Pinpoint the cell where the given text exists, returning its (x, y) midpoint coordinate. 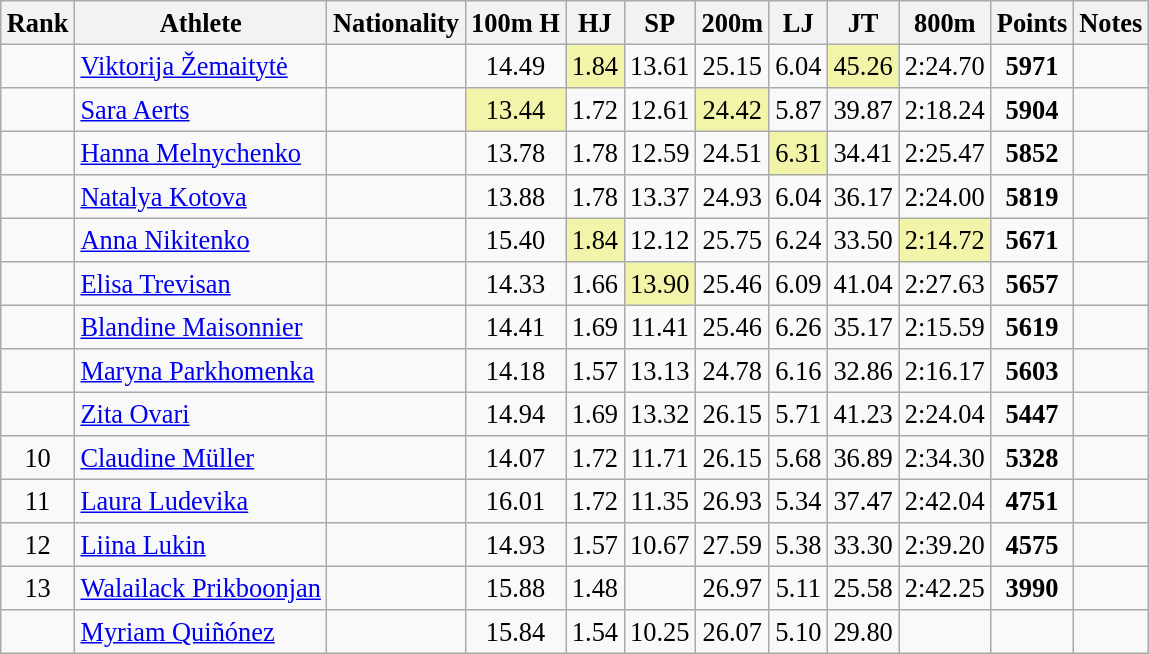
34.41 (862, 153)
12.61 (660, 109)
13 (38, 588)
26.97 (733, 588)
37.47 (862, 501)
14.33 (516, 284)
2:24.70 (945, 66)
13.44 (516, 109)
2:27.63 (945, 284)
39.87 (862, 109)
Hanna Melnychenko (200, 153)
5619 (1032, 327)
5328 (1032, 458)
11.41 (660, 327)
800m (945, 22)
5.34 (798, 501)
5.38 (798, 545)
Notes (1110, 22)
25.75 (733, 240)
33.50 (862, 240)
5971 (1032, 66)
2:14.72 (945, 240)
2:34.30 (945, 458)
11.35 (660, 501)
Anna Nikitenko (200, 240)
Natalya Kotova (200, 197)
5.68 (798, 458)
13.32 (660, 414)
Blandine Maisonnier (200, 327)
5.11 (798, 588)
13.90 (660, 284)
6.24 (798, 240)
2:24.04 (945, 414)
2:25.47 (945, 153)
10.25 (660, 632)
3990 (1032, 588)
Liina Lukin (200, 545)
2:42.25 (945, 588)
14.93 (516, 545)
14.18 (516, 371)
Points (1032, 22)
HJ (595, 22)
12 (38, 545)
2:16.17 (945, 371)
14.07 (516, 458)
15.84 (516, 632)
33.30 (862, 545)
24.93 (733, 197)
25.15 (733, 66)
Elisa Trevisan (200, 284)
JT (862, 22)
25.58 (862, 588)
5657 (1032, 284)
5.71 (798, 414)
Walailack Prikboonjan (200, 588)
4751 (1032, 501)
13.78 (516, 153)
6.26 (798, 327)
11 (38, 501)
Zita Ovari (200, 414)
35.17 (862, 327)
5.10 (798, 632)
100m H (516, 22)
200m (733, 22)
13.88 (516, 197)
32.86 (862, 371)
5671 (1032, 240)
5904 (1032, 109)
10 (38, 458)
2:42.04 (945, 501)
6.16 (798, 371)
5603 (1032, 371)
Maryna Parkhomenka (200, 371)
26.93 (733, 501)
2:18.24 (945, 109)
15.88 (516, 588)
Nationality (396, 22)
13.61 (660, 66)
5819 (1032, 197)
1.66 (595, 284)
36.89 (862, 458)
15.40 (516, 240)
41.04 (862, 284)
14.49 (516, 66)
11.71 (660, 458)
10.67 (660, 545)
24.51 (733, 153)
Sara Aerts (200, 109)
Viktorija Žemaitytė (200, 66)
36.17 (862, 197)
26.07 (733, 632)
6.31 (798, 153)
Claudine Müller (200, 458)
1.54 (595, 632)
16.01 (516, 501)
Laura Ludevika (200, 501)
27.59 (733, 545)
24.42 (733, 109)
Rank (38, 22)
5.87 (798, 109)
5852 (1032, 153)
13.13 (660, 371)
1.48 (595, 588)
24.78 (733, 371)
2:15.59 (945, 327)
41.23 (862, 414)
LJ (798, 22)
5447 (1032, 414)
2:24.00 (945, 197)
13.37 (660, 197)
45.26 (862, 66)
12.59 (660, 153)
Myriam Quiñónez (200, 632)
14.94 (516, 414)
2:39.20 (945, 545)
12.12 (660, 240)
29.80 (862, 632)
6.09 (798, 284)
Athlete (200, 22)
14.41 (516, 327)
SP (660, 22)
4575 (1032, 545)
